Output the [X, Y] coordinate of the center of the cell containing the given text.  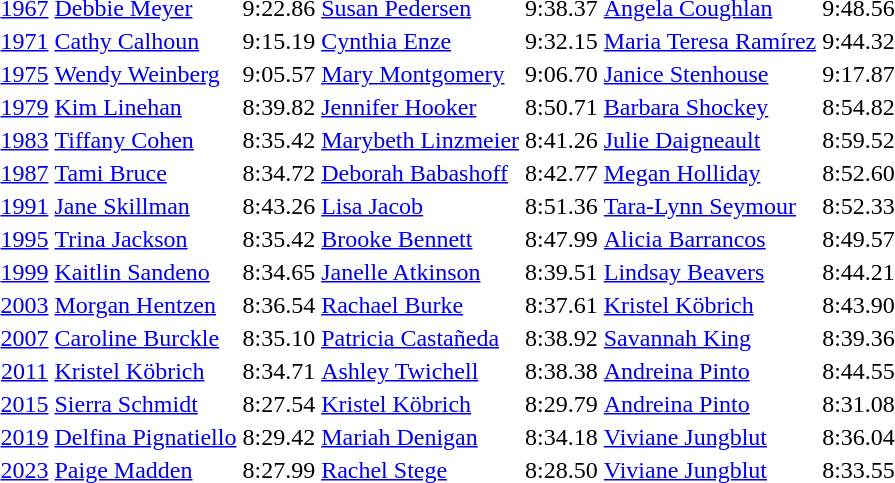
Tiffany Cohen [146, 140]
8:50.71 [562, 107]
8:39.82 [279, 107]
8:34.65 [279, 272]
Delfina Pignatiello [146, 437]
Brooke Bennett [420, 239]
Tara-Lynn Seymour [710, 206]
8:29.42 [279, 437]
Kaitlin Sandeno [146, 272]
Cathy Calhoun [146, 41]
Tami Bruce [146, 173]
Patricia Castañeda [420, 338]
8:38.92 [562, 338]
8:27.54 [279, 404]
8:41.26 [562, 140]
8:34.18 [562, 437]
Janelle Atkinson [420, 272]
Cynthia Enze [420, 41]
Barbara Shockey [710, 107]
8:37.61 [562, 305]
9:32.15 [562, 41]
8:42.77 [562, 173]
Janice Stenhouse [710, 74]
Alicia Barrancos [710, 239]
9:15.19 [279, 41]
Rachael Burke [420, 305]
9:06.70 [562, 74]
8:39.51 [562, 272]
Maria Teresa Ramírez [710, 41]
Mary Montgomery [420, 74]
Caroline Burckle [146, 338]
Morgan Hentzen [146, 305]
Viviane Jungblut [710, 437]
Julie Daigneault [710, 140]
8:34.72 [279, 173]
Jennifer Hooker [420, 107]
Ashley Twichell [420, 371]
8:36.54 [279, 305]
Sierra Schmidt [146, 404]
8:47.99 [562, 239]
8:43.26 [279, 206]
Marybeth Linzmeier [420, 140]
8:35.10 [279, 338]
8:29.79 [562, 404]
8:38.38 [562, 371]
Megan Holliday [710, 173]
Wendy Weinberg [146, 74]
Jane Skillman [146, 206]
Kim Linehan [146, 107]
8:51.36 [562, 206]
8:34.71 [279, 371]
Lisa Jacob [420, 206]
Mariah Denigan [420, 437]
Lindsay Beavers [710, 272]
Savannah King [710, 338]
Deborah Babashoff [420, 173]
9:05.57 [279, 74]
Trina Jackson [146, 239]
